Return the [X, Y] coordinate for the center point of the cell that contains the specified text.  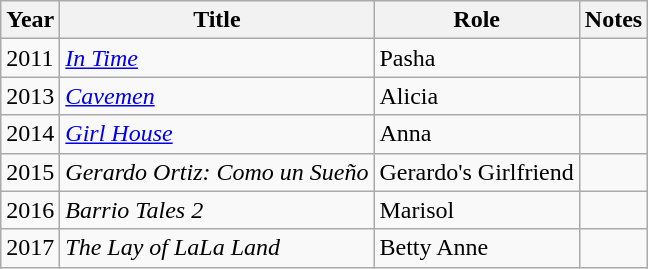
Role [476, 20]
Gerardo Ortiz: Como un Sueño [217, 172]
The Lay of LaLa Land [217, 248]
Betty Anne [476, 248]
2017 [30, 248]
2016 [30, 210]
2014 [30, 134]
2015 [30, 172]
2011 [30, 58]
2013 [30, 96]
Title [217, 20]
Pasha [476, 58]
Cavemen [217, 96]
In Time [217, 58]
Barrio Tales 2 [217, 210]
Marisol [476, 210]
Girl House [217, 134]
Notes [613, 20]
Year [30, 20]
Gerardo's Girlfriend [476, 172]
Anna [476, 134]
Alicia [476, 96]
